For the text-containing cell, return its midpoint in [X, Y] coordinate format. 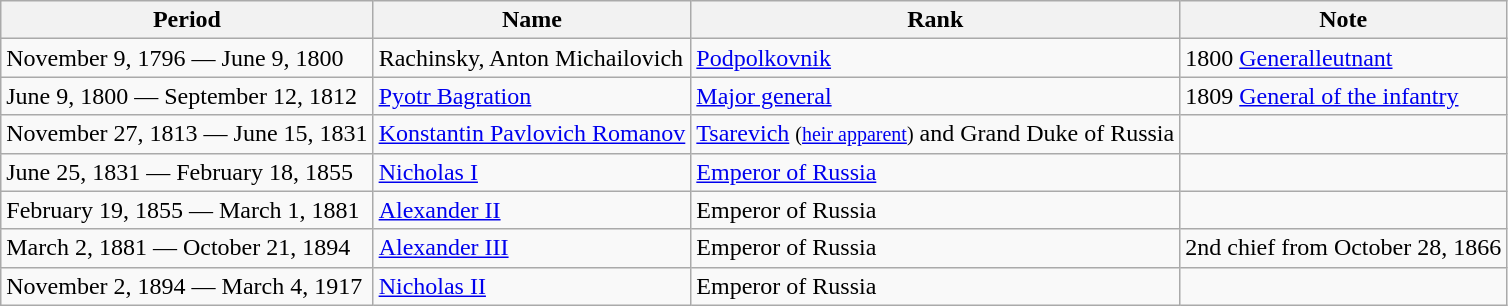
November 2, 1894 — March 4, 1917 [187, 286]
Konstantin Pavlovich Romanov [532, 134]
Nicholas I [532, 172]
1809 General of the infantry [1344, 96]
Tsarevich (heir apparent) and Grand Duke of Russia [936, 134]
Period [187, 20]
Alexander II [532, 210]
March 2, 1881 — October 21, 1894 [187, 248]
1800 Generalleutnant [1344, 58]
Podpolkovnik [936, 58]
Alexander III [532, 248]
Note [1344, 20]
June 25, 1831 — February 18, 1855 [187, 172]
Name [532, 20]
Pyotr Bagration [532, 96]
Major general [936, 96]
2nd chief from October 28, 1866 [1344, 248]
November 27, 1813 — June 15, 1831 [187, 134]
June 9, 1800 — September 12, 1812 [187, 96]
November 9, 1796 — June 9, 1800 [187, 58]
Nicholas II [532, 286]
Rachinsky, Anton Michailovich [532, 58]
February 19, 1855 — March 1, 1881 [187, 210]
Rank [936, 20]
